Extract the (X, Y) coordinate from the center of the cell holding the provided text.  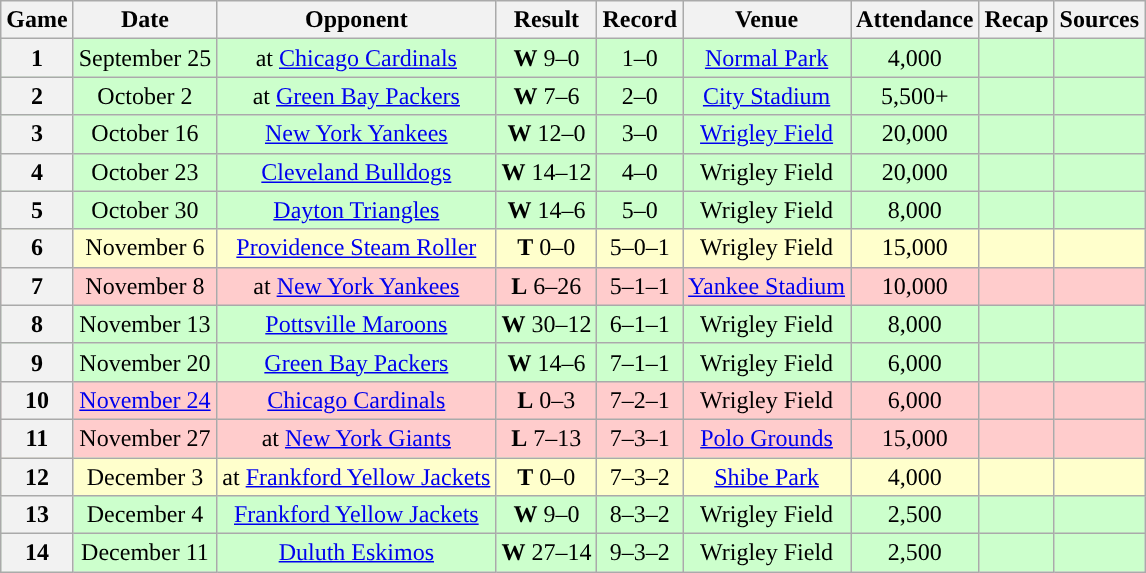
October 23 (145, 172)
Date (145, 20)
Dayton Triangles (356, 210)
Attendance (915, 20)
December 11 (145, 553)
at New York Yankees (356, 286)
at Green Bay Packers (356, 96)
8–3–2 (640, 515)
October 16 (145, 134)
September 25 (145, 58)
3–0 (640, 134)
Polo Grounds (767, 438)
Opponent (356, 20)
1 (37, 58)
5–1–1 (640, 286)
4–0 (640, 172)
5–0–1 (640, 248)
7–3–2 (640, 477)
2 (37, 96)
Chicago Cardinals (356, 400)
at Frankford Yellow Jackets (356, 477)
4 (37, 172)
6–1–1 (640, 324)
2–0 (640, 96)
9–3–2 (640, 553)
Recap (1016, 20)
1–0 (640, 58)
New York Yankees (356, 134)
5,500+ (915, 96)
October 30 (145, 210)
9 (37, 362)
13 (37, 515)
5 (37, 210)
November 13 (145, 324)
W 14–12 (546, 172)
5–0 (640, 210)
at Chicago Cardinals (356, 58)
W 30–12 (546, 324)
7–2–1 (640, 400)
3 (37, 134)
11 (37, 438)
November 24 (145, 400)
Pottsville Maroons (356, 324)
Yankee Stadium (767, 286)
L 0–3 (546, 400)
Green Bay Packers (356, 362)
L 7–13 (546, 438)
7 (37, 286)
at New York Giants (356, 438)
6 (37, 248)
Shibe Park (767, 477)
Game (37, 20)
Result (546, 20)
November 27 (145, 438)
Sources (1100, 20)
November 20 (145, 362)
Record (640, 20)
October 2 (145, 96)
W 7–6 (546, 96)
Duluth Eskimos (356, 553)
12 (37, 477)
10,000 (915, 286)
W 27–14 (546, 553)
7–3–1 (640, 438)
Cleveland Bulldogs (356, 172)
14 (37, 553)
December 4 (145, 515)
Venue (767, 20)
L 6–26 (546, 286)
10 (37, 400)
November 8 (145, 286)
Frankford Yellow Jackets (356, 515)
Normal Park (767, 58)
November 6 (145, 248)
December 3 (145, 477)
7–1–1 (640, 362)
City Stadium (767, 96)
8 (37, 324)
Providence Steam Roller (356, 248)
W 12–0 (546, 134)
